From the cell containing the given text, extract its center point as [X, Y] coordinate. 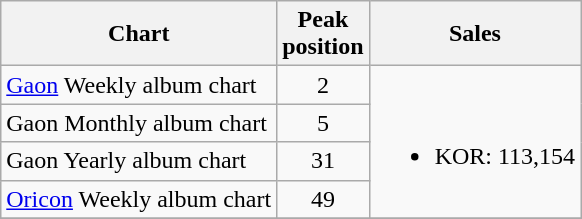
5 [323, 123]
Chart [139, 34]
2 [323, 85]
31 [323, 161]
Gaon Yearly album chart [139, 161]
Sales [475, 34]
Gaon Weekly album chart [139, 85]
KOR: 113,154 [475, 142]
49 [323, 199]
Peakposition [323, 34]
Oricon Weekly album chart [139, 199]
Gaon Monthly album chart [139, 123]
